Identify which cell holds the provided text, then report its (X, Y) central coordinate. 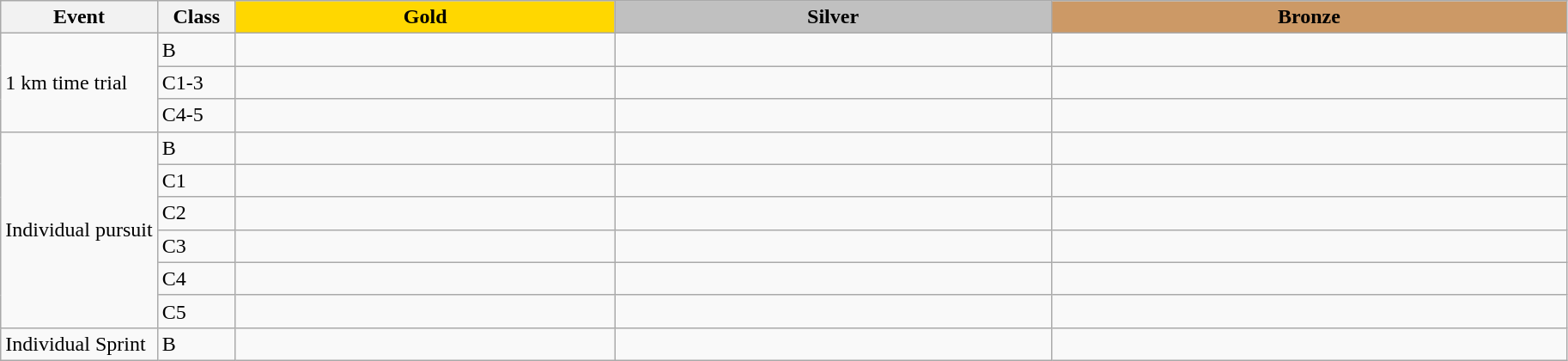
Silver (833, 17)
Bronze (1309, 17)
C1 (196, 180)
C3 (196, 246)
Individual pursuit (79, 229)
C1-3 (196, 83)
C2 (196, 213)
Individual Sprint (79, 344)
Gold (425, 17)
C4-5 (196, 115)
1 km time trial (79, 83)
Event (79, 17)
C4 (196, 278)
Class (196, 17)
C5 (196, 311)
